Detect which cell encompasses the target text, then output its [X, Y] center coordinate. 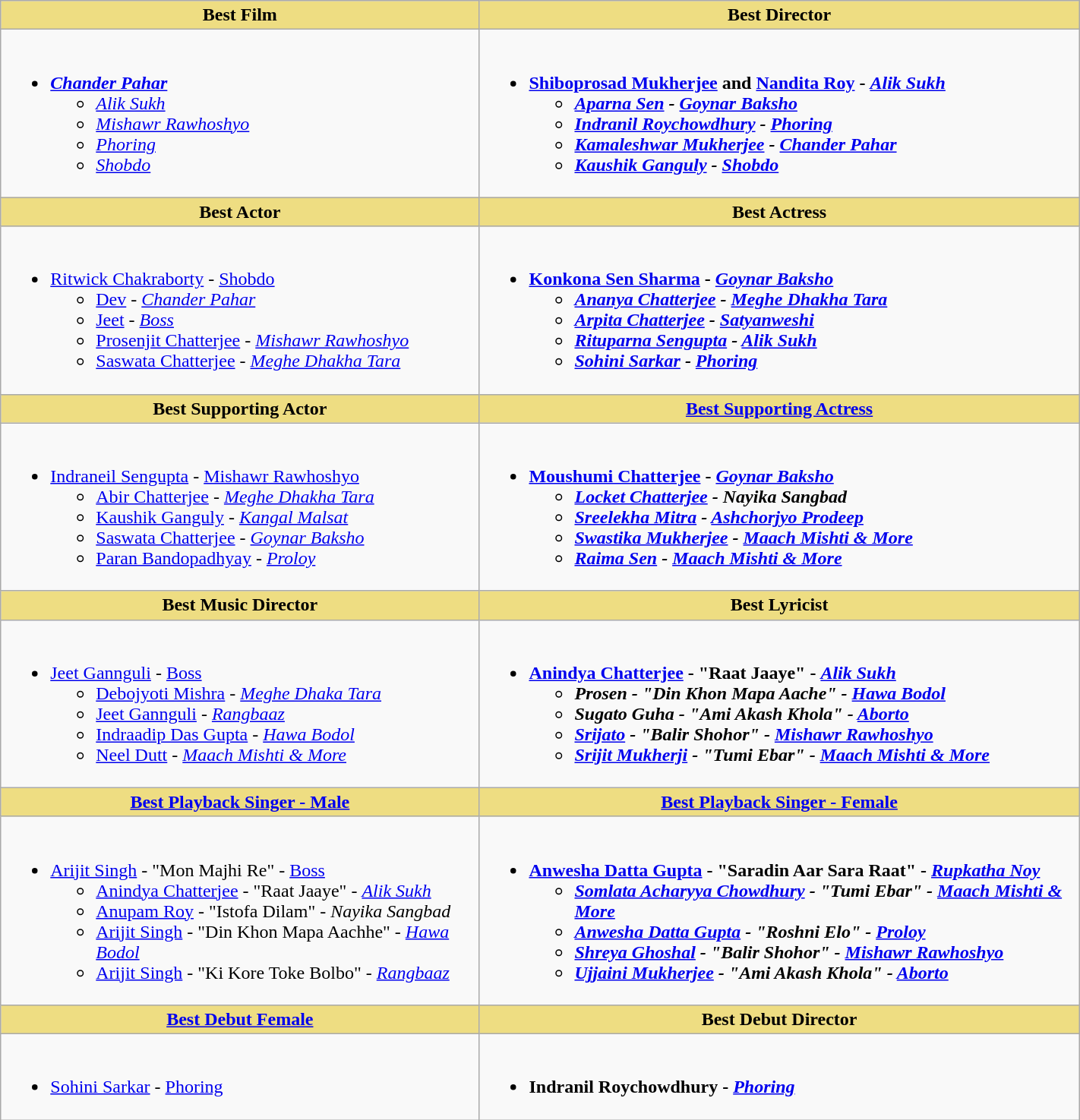
Best Supporting Actor [240, 409]
Best Debut Female [240, 1019]
Best Actress [779, 212]
Best Lyricist [779, 605]
Chander PaharAlik SukhMishawr RawhoshyoPhoringShobdo [240, 114]
Best Actor [240, 212]
Jeet Gannguli - BossDebojyoti Mishra - Meghe Dhaka TaraJeet Gannguli - RangbaazIndraadip Das Gupta - Hawa BodolNeel Dutt - Maach Mishti & More [240, 703]
Best Playback Singer - Female [779, 802]
Ritwick Chakraborty - ShobdoDev - Chander PaharJeet - BossProsenjit Chatterjee - Mishawr RawhoshyoSaswata Chatterjee - Meghe Dhakha Tara [240, 310]
Indranil Roychowdhury - Phoring [779, 1077]
Best Film [240, 15]
Best Music Director [240, 605]
Best Director [779, 15]
Best Debut Director [779, 1019]
Sohini Sarkar - Phoring [240, 1077]
Best Supporting Actress [779, 409]
Best Playback Singer - Male [240, 802]
